Find where the given text appears and provide that cell's center as [x, y] coordinate. 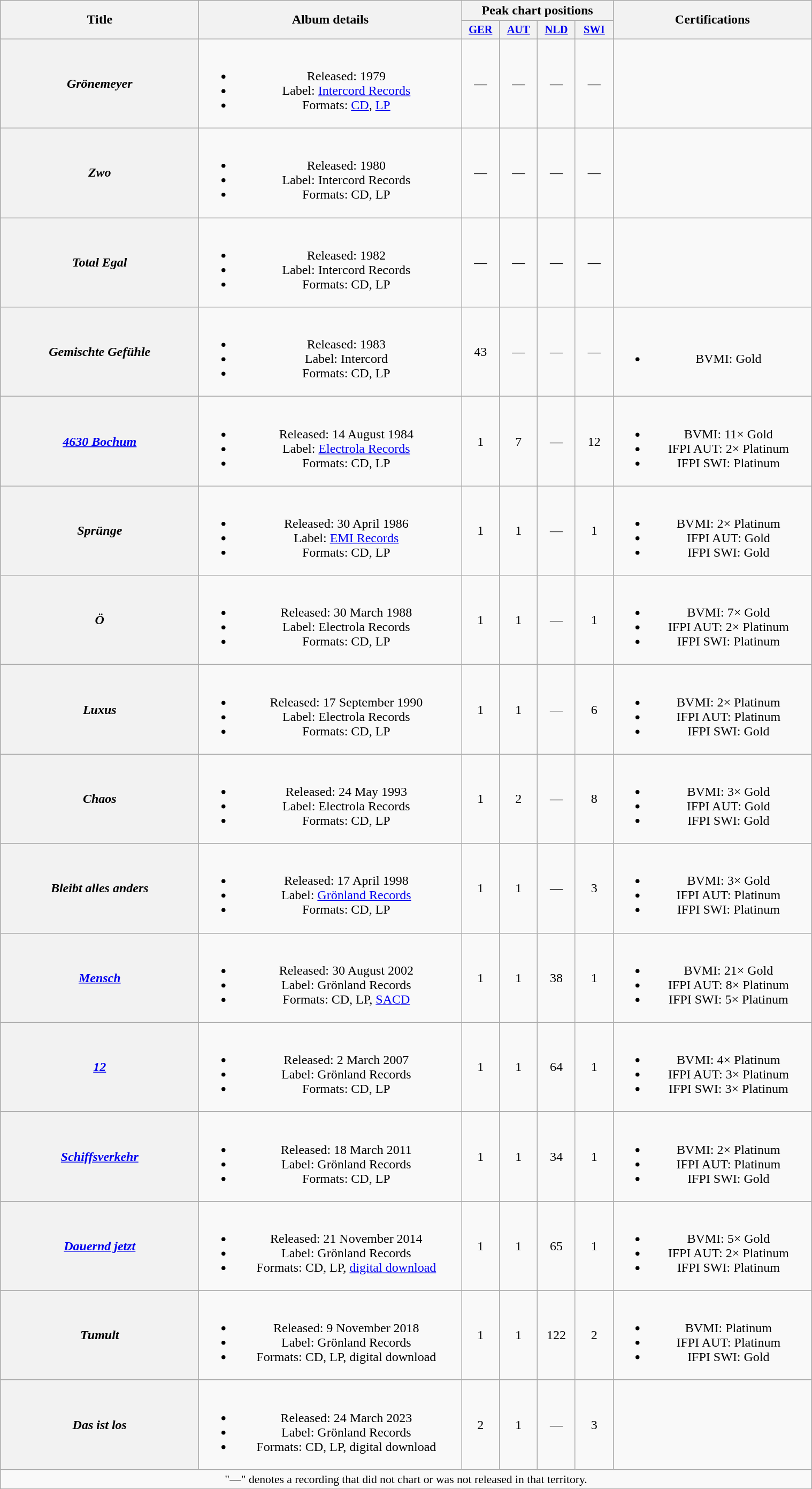
BVMI: 2× PlatinumIFPI AUT: GoldIFPI SWI: Gold [713, 531]
BVMI: 5× GoldIFPI AUT: 2× PlatinumIFPI SWI: Platinum [713, 1246]
Released: 17 September 1990Label: Electrola RecordsFormats: CD, LP [331, 710]
BVMI: Gold [713, 352]
BVMI: 3× GoldIFPI AUT: PlatinumIFPI SWI: Platinum [713, 888]
Album details [331, 20]
Released: 18 March 2011Label: Grönland RecordsFormats: CD, LP [331, 1156]
Ö [99, 620]
BVMI: 3× GoldIFPI AUT: GoldIFPI SWI: Gold [713, 799]
Released: 9 November 2018Label: Grönland RecordsFormats: CD, LP, digital download [331, 1335]
Released: 30 April 1986Label: EMI RecordsFormats: CD, LP [331, 531]
BVMI: 7× GoldIFPI AUT: 2× PlatinumIFPI SWI: Platinum [713, 620]
Gemischte Gefühle [99, 352]
Das ist los [99, 1425]
Grönemeyer [99, 83]
Released: 17 April 1998Label: Grönland RecordsFormats: CD, LP [331, 888]
Mensch [99, 977]
Tumult [99, 1335]
Peak chart positions [537, 11]
Luxus [99, 710]
Released: 30 March 1988Label: Electrola RecordsFormats: CD, LP [331, 620]
8 [594, 799]
Released: 14 August 1984Label: Electrola RecordsFormats: CD, LP [331, 441]
Released: 30 August 2002Label: Grönland RecordsFormats: CD, LP, SACD [331, 977]
BVMI: 4× PlatinumIFPI AUT: 3× PlatinumIFPI SWI: 3× Platinum [713, 1067]
Released: 24 May 1993Label: Electrola RecordsFormats: CD, LP [331, 799]
Released: 21 November 2014Label: Grönland RecordsFormats: CD, LP, digital download [331, 1246]
SWI [594, 30]
Schiffsverkehr [99, 1156]
Dauernd jetzt [99, 1246]
Bleibt alles anders [99, 888]
Released: 1979Label: Intercord RecordsFormats: CD, LP [331, 83]
Certifications [713, 20]
122 [556, 1335]
Title [99, 20]
BVMI: 21× GoldIFPI AUT: 8× PlatinumIFPI SWI: 5× Platinum [713, 977]
Zwo [99, 173]
64 [556, 1067]
Chaos [99, 799]
65 [556, 1246]
BVMI: PlatinumIFPI AUT: PlatinumIFPI SWI: Gold [713, 1335]
43 [480, 352]
Released: 1983Label: IntercordFormats: CD, LP [331, 352]
Released: 1980Label: Intercord RecordsFormats: CD, LP [331, 173]
Total Egal [99, 262]
BVMI: 11× GoldIFPI AUT: 2× PlatinumIFPI SWI: Platinum [713, 441]
GER [480, 30]
34 [556, 1156]
38 [556, 977]
AUT [519, 30]
7 [519, 441]
NLD [556, 30]
6 [594, 710]
Sprünge [99, 531]
4630 Bochum [99, 441]
Released: 24 March 2023Label: Grönland RecordsFormats: CD, LP, digital download [331, 1425]
"—" denotes a recording that did not chart or was not released in that territory. [407, 1479]
Released: 2 March 2007Label: Grönland RecordsFormats: CD, LP [331, 1067]
Released: 1982Label: Intercord RecordsFormats: CD, LP [331, 262]
